Pinpoint the cell where the given text exists, returning its [x, y] midpoint coordinate. 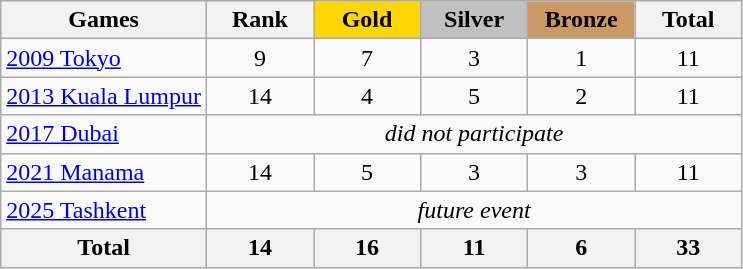
2 [582, 96]
Silver [474, 20]
2009 Tokyo [104, 58]
2017 Dubai [104, 134]
33 [688, 248]
9 [260, 58]
2021 Manama [104, 172]
1 [582, 58]
6 [582, 248]
7 [368, 58]
4 [368, 96]
Games [104, 20]
16 [368, 248]
Rank [260, 20]
Gold [368, 20]
Bronze [582, 20]
2025 Tashkent [104, 210]
did not participate [474, 134]
future event [474, 210]
2013 Kuala Lumpur [104, 96]
